Determine the (x, y) coordinate at the center of the cell enclosing the given text.  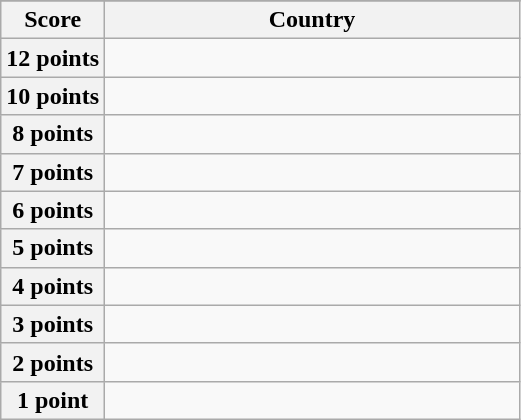
12 points (53, 58)
4 points (53, 286)
10 points (53, 96)
6 points (53, 210)
2 points (53, 362)
3 points (53, 324)
7 points (53, 172)
Country (312, 20)
1 point (53, 400)
5 points (53, 248)
8 points (53, 134)
Score (53, 20)
